Identify which cell holds the provided text, then report its (x, y) central coordinate. 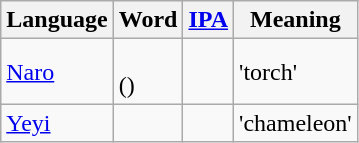
Word (148, 20)
Yeyi (57, 123)
Language (57, 20)
Meaning (296, 20)
'chameleon' (296, 123)
() (148, 72)
Naro (57, 72)
IPA (208, 20)
'torch' (296, 72)
